For the text-containing cell, return its midpoint in [x, y] coordinate format. 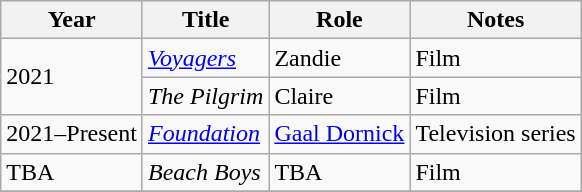
Zandie [340, 58]
Claire [340, 96]
The Pilgrim [205, 96]
Role [340, 20]
2021 [72, 77]
Foundation [205, 134]
Voyagers [205, 58]
Title [205, 20]
Year [72, 20]
2021–Present [72, 134]
Notes [496, 20]
Television series [496, 134]
Beach Boys [205, 172]
Gaal Dornick [340, 134]
